Find where the given text appears and provide that cell's center as (x, y) coordinate. 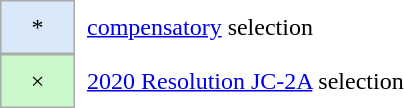
* (38, 27)
× (38, 81)
